Provide the [x, y] coordinate of the cell's center where the given text is located.  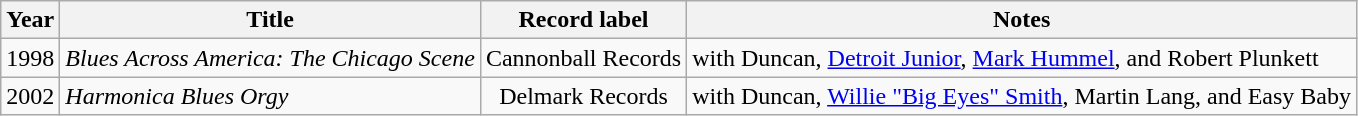
Cannonball Records [583, 58]
1998 [30, 58]
Title [270, 20]
Notes [1022, 20]
Harmonica Blues Orgy [270, 96]
2002 [30, 96]
Blues Across America: The Chicago Scene [270, 58]
with Duncan, Detroit Junior, Mark Hummel, and Robert Plunkett [1022, 58]
Record label [583, 20]
with Duncan, Willie "Big Eyes" Smith, Martin Lang, and Easy Baby [1022, 96]
Year [30, 20]
Delmark Records [583, 96]
